Output the (X, Y) coordinate of the center of the cell containing the given text.  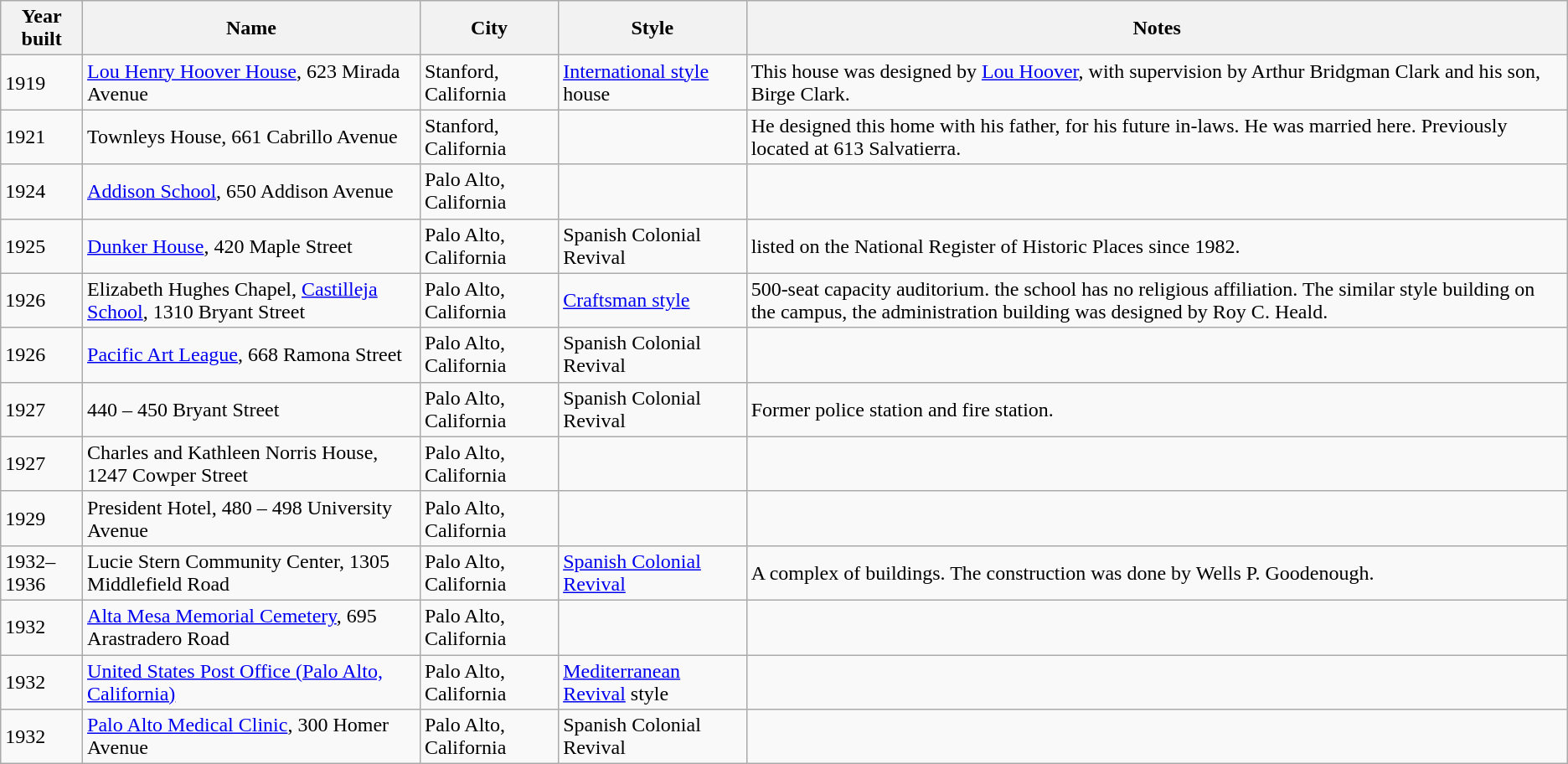
Townleys House, 661 Cabrillo Avenue (251, 137)
1924 (42, 191)
Former police station and fire station. (1157, 409)
Style (652, 28)
Year built (42, 28)
1925 (42, 246)
Dunker House, 420 Maple Street (251, 246)
Notes (1157, 28)
United States Post Office (Palo Alto, California) (251, 682)
Craftsman style (652, 300)
1929 (42, 518)
1921 (42, 137)
Mediterranean Revival style (652, 682)
He designed this home with his father, for his future in-laws. He was married here. Previously located at 613 Salvatierra. (1157, 137)
Alta Mesa Memorial Cemetery, 695 Arastradero Road (251, 627)
Name (251, 28)
Lou Henry Hoover House, 623 Mirada Avenue (251, 82)
President Hotel, 480 – 498 University Avenue (251, 518)
Pacific Art League, 668 Ramona Street (251, 355)
International style house (652, 82)
1919 (42, 82)
A complex of buildings. The construction was done by Wells P. Goodenough. (1157, 573)
Lucie Stern Community Center, 1305 Middlefield Road (251, 573)
listed on the National Register of Historic Places since 1982. (1157, 246)
This house was designed by Lou Hoover, with supervision by Arthur Bridgman Clark and his son, Birge Clark. (1157, 82)
440 – 450 Bryant Street (251, 409)
City (489, 28)
Elizabeth Hughes Chapel, Castilleja School, 1310 Bryant Street (251, 300)
Addison School, 650 Addison Avenue (251, 191)
Palo Alto Medical Clinic, 300 Homer Avenue (251, 737)
Charles and Kathleen Norris House, 1247 Cowper Street (251, 464)
1932–1936 (42, 573)
